Output the [X, Y] coordinate of the center of the cell containing the given text.  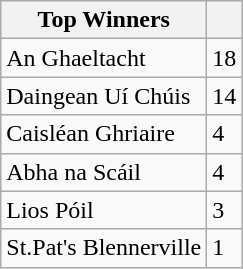
3 [224, 210]
Top Winners [104, 20]
An Ghaeltacht [104, 58]
1 [224, 248]
Caisléan Ghriaire [104, 134]
18 [224, 58]
Daingean Uí Chúis [104, 96]
Lios Póil [104, 210]
Abha na Scáil [104, 172]
St.Pat's Blennerville [104, 248]
14 [224, 96]
